Extract the [x, y] coordinate from the center of the cell holding the provided text.  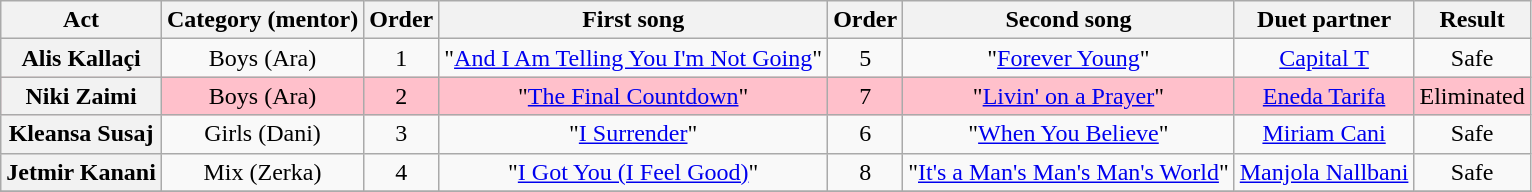
5 [866, 58]
"I Surrender" [634, 134]
First song [634, 20]
8 [866, 172]
"Forever Young" [1069, 58]
Kleansa Susaj [82, 134]
"The Final Countdown" [634, 96]
4 [402, 172]
Result [1472, 20]
"I Got You (I Feel Good)" [634, 172]
Girls (Dani) [262, 134]
"Livin' on a Prayer" [1069, 96]
3 [402, 134]
Eliminated [1472, 96]
Eneda Tarifa [1324, 96]
Second song [1069, 20]
6 [866, 134]
"When You Believe" [1069, 134]
"And I Am Telling You I'm Not Going" [634, 58]
Act [82, 20]
Mix (Zerka) [262, 172]
1 [402, 58]
Alis Kallaçi [82, 58]
Duet partner [1324, 20]
Category (mentor) [262, 20]
Miriam Cani [1324, 134]
2 [402, 96]
Jetmir Kanani [82, 172]
Manjola Nallbani [1324, 172]
Capital T [1324, 58]
"It's a Man's Man's Man's World" [1069, 172]
7 [866, 96]
Niki Zaimi [82, 96]
